Scan for the cell matching the given text and deliver its [X, Y] coordinate at center. 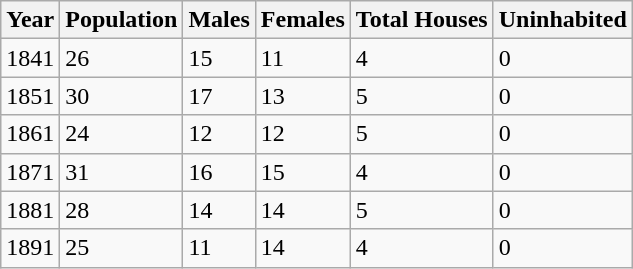
16 [219, 172]
1881 [30, 210]
Males [219, 20]
24 [122, 134]
31 [122, 172]
26 [122, 58]
30 [122, 96]
Population [122, 20]
25 [122, 248]
1861 [30, 134]
1891 [30, 248]
Total Houses [422, 20]
1841 [30, 58]
Females [302, 20]
17 [219, 96]
Uninhabited [562, 20]
Year [30, 20]
13 [302, 96]
1871 [30, 172]
1851 [30, 96]
28 [122, 210]
